Search for the cell housing the specified text and yield its (x, y) center coordinate. 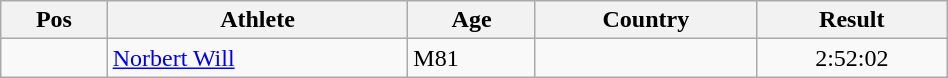
Athlete (258, 20)
Pos (54, 20)
Norbert Will (258, 58)
Country (646, 20)
2:52:02 (852, 58)
Result (852, 20)
M81 (472, 58)
Age (472, 20)
